Extract the [X, Y] coordinate from the center of the cell holding the provided text.  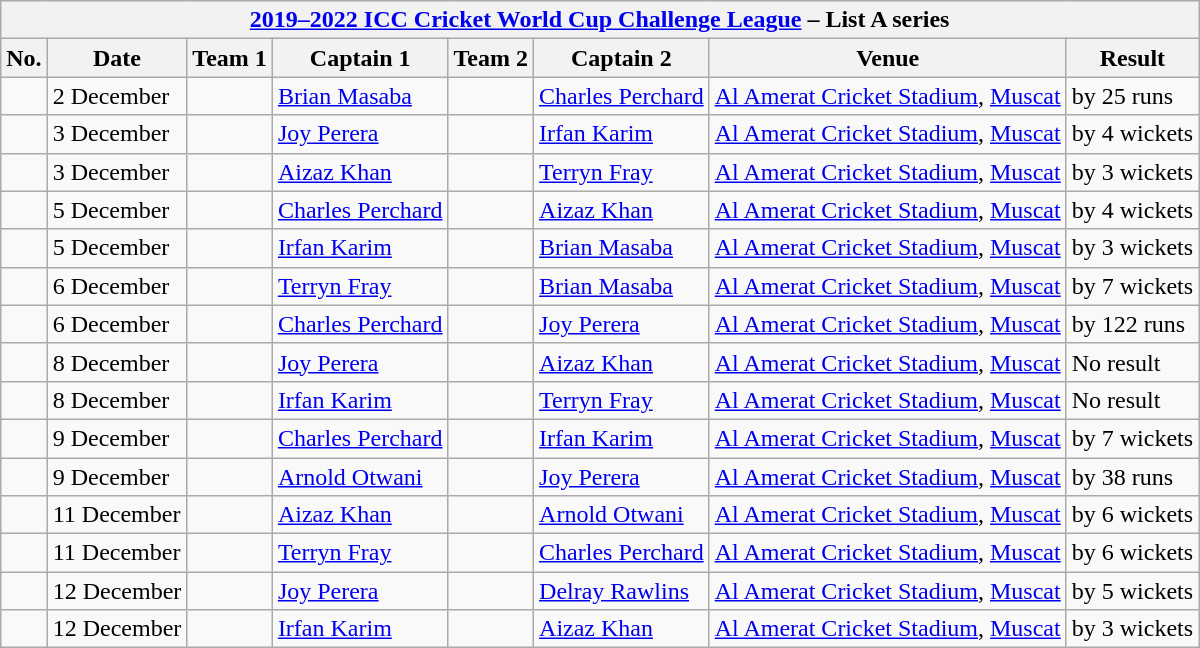
by 38 runs [1132, 477]
by 5 wickets [1132, 591]
2 December [117, 96]
by 122 runs [1132, 324]
No. [24, 58]
2019–2022 ICC Cricket World Cup Challenge League – List A series [600, 20]
Delray Rawlins [622, 591]
Date [117, 58]
Captain 2 [622, 58]
Team 2 [491, 58]
Result [1132, 58]
Venue [888, 58]
Captain 1 [360, 58]
by 25 runs [1132, 96]
Team 1 [230, 58]
